From the cell containing the given text, extract its center point as [x, y] coordinate. 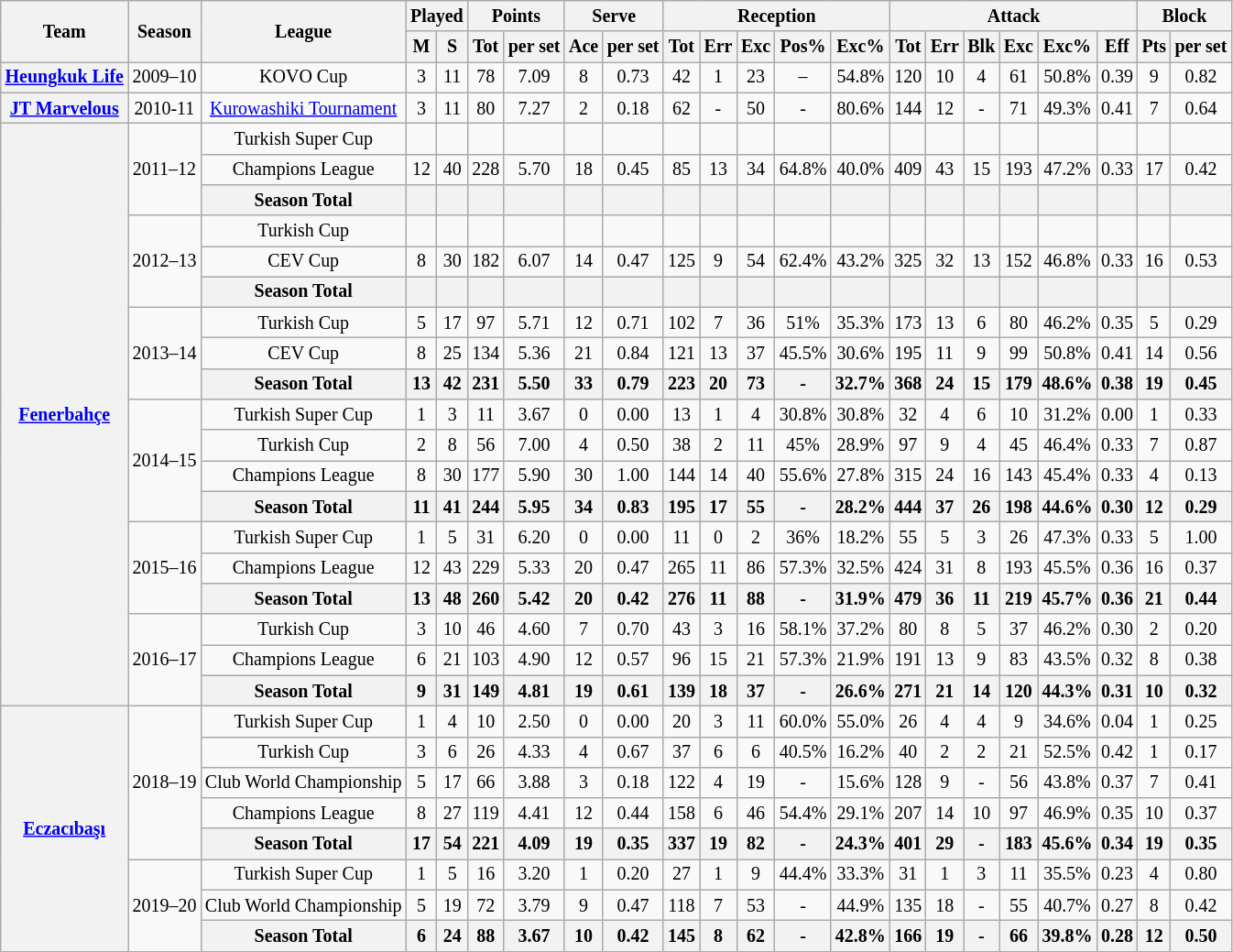
0.61 [633, 691]
219 [1019, 599]
0.73 [633, 77]
Attack [1014, 16]
191 [909, 660]
Fenerbahçe [64, 415]
47.2% [1067, 169]
33 [584, 385]
78 [486, 77]
73 [756, 385]
228 [486, 169]
4.90 [534, 660]
Reception [777, 16]
58.1% [802, 629]
2011–12 [165, 170]
0.80 [1201, 874]
5.90 [534, 476]
55.0% [860, 722]
0.57 [633, 660]
424 [909, 568]
15.6% [860, 782]
31.2% [1067, 414]
41 [453, 508]
5.50 [534, 385]
3.88 [534, 782]
85 [682, 169]
35.5% [1067, 874]
46.8% [1067, 262]
0.53 [1201, 262]
34.6% [1067, 722]
0.82 [1201, 77]
40.5% [802, 751]
2015–16 [165, 568]
45 [1019, 445]
46.4% [1067, 445]
Season [165, 31]
125 [682, 262]
0.67 [633, 751]
25 [453, 354]
33.3% [860, 874]
64.8% [802, 169]
86 [756, 568]
173 [909, 323]
135 [909, 905]
121 [682, 354]
4.41 [534, 814]
16.2% [860, 751]
166 [909, 936]
Heungkuk Life [64, 77]
0.39 [1117, 77]
7.09 [534, 77]
0.27 [1117, 905]
0.83 [633, 508]
2009–10 [165, 77]
6.07 [534, 262]
177 [486, 476]
96 [682, 660]
27.8% [860, 476]
4.60 [534, 629]
134 [486, 354]
32.7% [860, 385]
128 [909, 782]
Block [1184, 16]
28.9% [860, 445]
39.8% [1067, 936]
0.25 [1201, 722]
– [802, 77]
23 [756, 77]
55.6% [802, 476]
99 [1019, 354]
198 [1019, 508]
League [303, 31]
3.20 [534, 874]
53 [756, 905]
4.33 [534, 751]
3.79 [534, 905]
51% [802, 323]
5.95 [534, 508]
Points [516, 16]
18.2% [860, 537]
444 [909, 508]
Pts [1154, 48]
0.23 [1117, 874]
49.3% [1067, 108]
119 [486, 814]
43.2% [860, 262]
0.64 [1201, 108]
48.6% [1067, 385]
325 [909, 262]
244 [486, 508]
42.8% [860, 936]
50 [756, 108]
31.9% [860, 599]
44.4% [802, 874]
Eff [1117, 48]
4.09 [534, 845]
35.3% [860, 323]
54.4% [802, 814]
7.27 [534, 108]
2013–14 [165, 354]
28.2% [860, 508]
Blk [982, 48]
7.00 [534, 445]
0.87 [1201, 445]
Kurowashiki Tournament [303, 108]
229 [486, 568]
2014–15 [165, 461]
48 [453, 599]
2018–19 [165, 782]
265 [682, 568]
0.34 [1117, 845]
0.71 [633, 323]
315 [909, 476]
103 [486, 660]
401 [909, 845]
Serve [614, 16]
54.8% [860, 77]
26.6% [860, 691]
0.13 [1201, 476]
0.84 [633, 354]
122 [682, 782]
0.56 [1201, 354]
24.3% [860, 845]
Team [64, 31]
83 [1019, 660]
44.6% [1067, 508]
271 [909, 691]
276 [682, 599]
4.81 [534, 691]
37.2% [860, 629]
0.79 [633, 385]
0.31 [1117, 691]
0.04 [1117, 722]
0.28 [1117, 936]
46.9% [1067, 814]
JT Marvelous [64, 108]
5.71 [534, 323]
62.4% [802, 262]
5.36 [534, 354]
5.33 [534, 568]
29 [945, 845]
32.5% [860, 568]
143 [1019, 476]
Pos% [802, 48]
44.3% [1067, 691]
Played [436, 16]
40.7% [1067, 905]
2012–13 [165, 261]
47.3% [1067, 537]
102 [682, 323]
207 [909, 814]
5.70 [534, 169]
231 [486, 385]
158 [682, 814]
72 [486, 905]
43.5% [1067, 660]
368 [909, 385]
M [421, 48]
29.1% [860, 814]
61 [1019, 77]
43.8% [1067, 782]
45.4% [1067, 476]
KOVO Cup [303, 77]
182 [486, 262]
6.20 [534, 537]
221 [486, 845]
0.70 [633, 629]
Ace [584, 48]
30.6% [860, 354]
71 [1019, 108]
139 [682, 691]
80.6% [860, 108]
260 [486, 599]
223 [682, 385]
45.7% [1067, 599]
2010-11 [165, 108]
52.5% [1067, 751]
145 [682, 936]
44.9% [860, 905]
82 [756, 845]
2.50 [534, 722]
60.0% [802, 722]
36% [802, 537]
5.42 [534, 599]
118 [682, 905]
2019–20 [165, 905]
409 [909, 169]
45% [802, 445]
179 [1019, 385]
149 [486, 691]
183 [1019, 845]
479 [909, 599]
337 [682, 845]
45.6% [1067, 845]
152 [1019, 262]
0.17 [1201, 751]
38 [682, 445]
21.9% [860, 660]
S [453, 48]
40.0% [860, 169]
Eczacıbaşı [64, 829]
2016–17 [165, 660]
